Search for the cell housing the specified text and yield its [x, y] center coordinate. 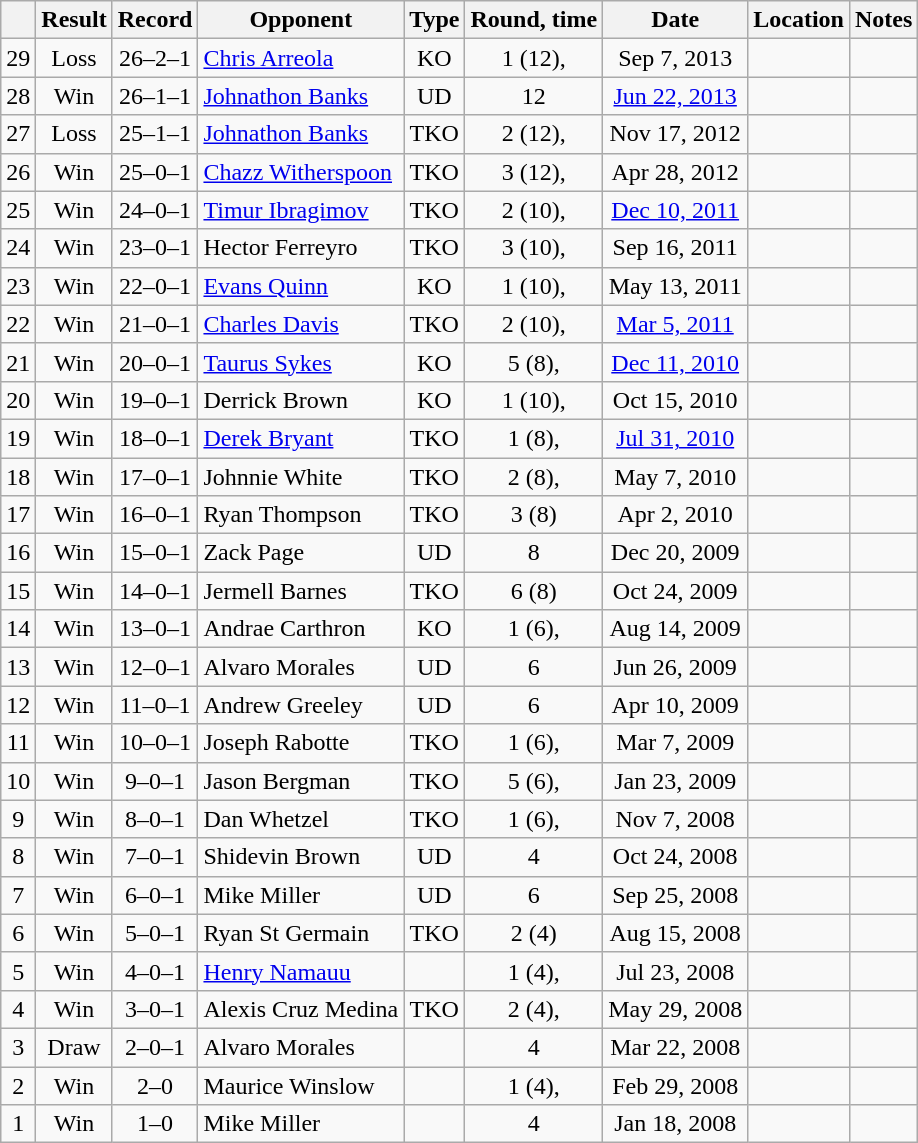
2 (8), [534, 477]
Apr 28, 2012 [676, 172]
May 7, 2010 [676, 477]
25–1–1 [155, 134]
4–0–1 [155, 971]
17–0–1 [155, 477]
Derrick Brown [301, 400]
Andrew Greeley [301, 705]
15 [18, 591]
1 (8), [534, 438]
7 [18, 895]
2 [18, 1085]
Ryan Thompson [301, 515]
Andrae Carthron [301, 629]
17 [18, 515]
14 [18, 629]
Johnnie White [301, 477]
Aug 15, 2008 [676, 933]
Oct 15, 2010 [676, 400]
29 [18, 58]
6 (8) [534, 591]
Sep 16, 2011 [676, 248]
1 [18, 1124]
Jun 22, 2013 [676, 96]
Jun 26, 2009 [676, 667]
15–0–1 [155, 553]
Apr 10, 2009 [676, 705]
Date [676, 20]
Location [799, 20]
25 [18, 210]
5 [18, 971]
Record [155, 20]
Result [74, 20]
25–0–1 [155, 172]
Jermell Barnes [301, 591]
20 [18, 400]
Dan Whetzel [301, 819]
2 (4), [534, 1009]
May 29, 2008 [676, 1009]
26–1–1 [155, 96]
Round, time [534, 20]
Dec 20, 2009 [676, 553]
Jul 31, 2010 [676, 438]
Zack Page [301, 553]
11–0–1 [155, 705]
Hector Ferreyro [301, 248]
9–0–1 [155, 781]
26–2–1 [155, 58]
3 (12), [534, 172]
5 (6), [534, 781]
19 [18, 438]
21–0–1 [155, 324]
Mar 5, 2011 [676, 324]
Oct 24, 2009 [676, 591]
19–0–1 [155, 400]
21 [18, 362]
Oct 24, 2008 [676, 857]
6–0–1 [155, 895]
11 [18, 743]
1 (12), [534, 58]
Feb 29, 2008 [676, 1085]
13–0–1 [155, 629]
Sep 25, 2008 [676, 895]
3–0–1 [155, 1009]
Jan 18, 2008 [676, 1124]
Nov 17, 2012 [676, 134]
20–0–1 [155, 362]
8–0–1 [155, 819]
Draw [74, 1047]
28 [18, 96]
3 [18, 1047]
23–0–1 [155, 248]
Jason Bergman [301, 781]
Opponent [301, 20]
Type [434, 20]
Maurice Winslow [301, 1085]
Chazz Witherspoon [301, 172]
Evans Quinn [301, 286]
Ryan St Germain [301, 933]
12–0–1 [155, 667]
Mar 22, 2008 [676, 1047]
16 [18, 553]
Sep 7, 2013 [676, 58]
Aug 14, 2009 [676, 629]
Henry Namauu [301, 971]
Jul 23, 2008 [676, 971]
10–0–1 [155, 743]
1–0 [155, 1124]
Taurus Sykes [301, 362]
5–0–1 [155, 933]
2–0 [155, 1085]
14–0–1 [155, 591]
22 [18, 324]
13 [18, 667]
9 [18, 819]
Derek Bryant [301, 438]
2–0–1 [155, 1047]
Dec 11, 2010 [676, 362]
16–0–1 [155, 515]
Chris Arreola [301, 58]
Charles Davis [301, 324]
22–0–1 [155, 286]
Alexis Cruz Medina [301, 1009]
3 (8) [534, 515]
Joseph Rabotte [301, 743]
2 (12), [534, 134]
Mar 7, 2009 [676, 743]
23 [18, 286]
18 [18, 477]
7–0–1 [155, 857]
Apr 2, 2010 [676, 515]
24–0–1 [155, 210]
Nov 7, 2008 [676, 819]
Shidevin Brown [301, 857]
27 [18, 134]
Notes [883, 20]
26 [18, 172]
3 (10), [534, 248]
2 (4) [534, 933]
May 13, 2011 [676, 286]
5 (8), [534, 362]
Dec 10, 2011 [676, 210]
24 [18, 248]
Timur Ibragimov [301, 210]
18–0–1 [155, 438]
10 [18, 781]
Jan 23, 2009 [676, 781]
